Return the (X, Y) coordinate for the center point of the cell that contains the specified text.  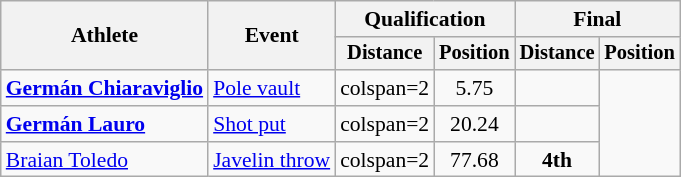
Event (272, 36)
Germán Lauro (104, 124)
Final (598, 19)
Germán Chiaraviglio (104, 88)
Athlete (104, 36)
5.75 (474, 88)
Shot put (272, 124)
Pole vault (272, 88)
20.24 (474, 124)
Qualification (424, 19)
